Search for the cell housing the specified text and yield its (X, Y) center coordinate. 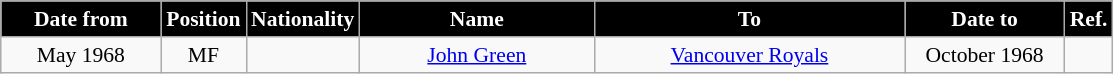
Vancouver Royals (749, 55)
Date from (81, 19)
Ref. (1089, 19)
John Green (476, 55)
Date to (985, 19)
Name (476, 19)
Position (204, 19)
May 1968 (81, 55)
Nationality (302, 19)
MF (204, 55)
October 1968 (985, 55)
To (749, 19)
